Output the (X, Y) coordinate of the center of the cell containing the given text.  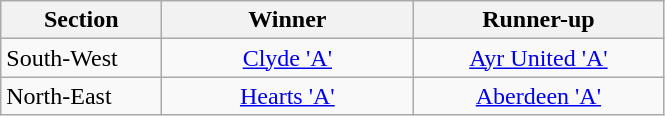
South-West (82, 58)
Ayr United 'A' (538, 58)
Clyde 'A' (288, 58)
Section (82, 20)
North-East (82, 96)
Hearts 'A' (288, 96)
Aberdeen 'A' (538, 96)
Winner (288, 20)
Runner-up (538, 20)
